Determine the (x, y) coordinate at the center of the cell enclosing the given text.  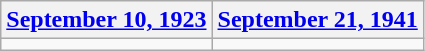
September 10, 1923 (106, 20)
September 21, 1941 (318, 20)
